Return the [x, y] coordinate for the center point of the cell that contains the specified text.  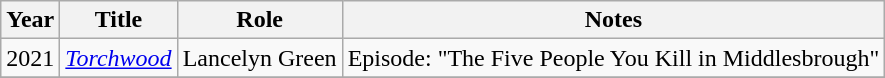
Role [260, 20]
Year [30, 20]
Torchwood [118, 58]
Notes [614, 20]
Episode: "The Five People You Kill in Middlesbrough" [614, 58]
Lancelyn Green [260, 58]
Title [118, 20]
2021 [30, 58]
